Return the (X, Y) coordinate for the center point of the cell that contains the specified text.  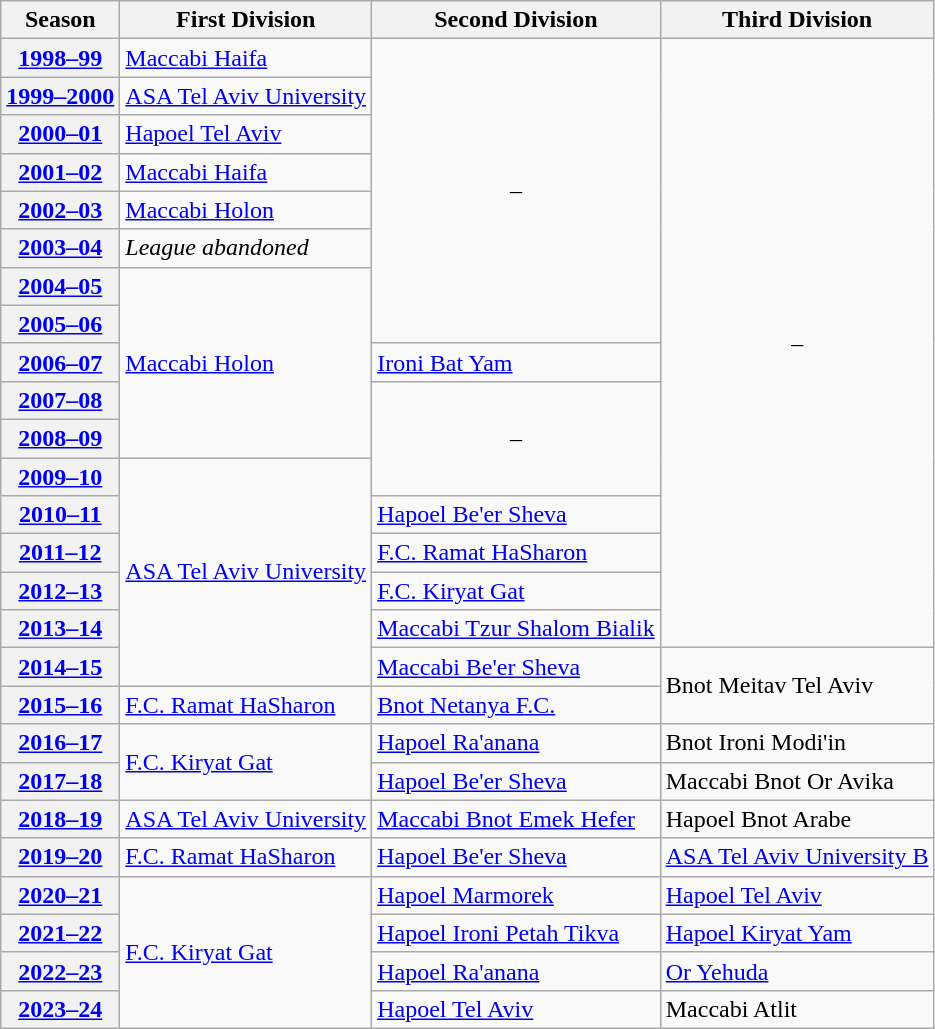
2008–09 (60, 438)
Maccabi Be'er Sheva (516, 667)
Ironi Bat Yam (516, 362)
League abandoned (246, 248)
Maccabi Atlit (797, 1009)
2009–10 (60, 477)
Bnot Netanya F.C. (516, 705)
2022–23 (60, 971)
2002–03 (60, 210)
Second Division (516, 20)
2015–16 (60, 705)
2013–14 (60, 629)
Maccabi Bnot Or Avika (797, 781)
2020–21 (60, 895)
2017–18 (60, 781)
Bnot Meitav Tel Aviv (797, 686)
Maccabi Tzur Shalom Bialik (516, 629)
2019–20 (60, 857)
Hapoel Ironi Petah Tikva (516, 933)
2007–08 (60, 400)
2003–04 (60, 248)
Hapoel Marmorek (516, 895)
2023–24 (60, 1009)
First Division (246, 20)
2014–15 (60, 667)
2018–19 (60, 819)
Hapoel Bnot Arabe (797, 819)
2000–01 (60, 134)
Or Yehuda (797, 971)
2010–11 (60, 515)
2005–06 (60, 324)
2011–12 (60, 553)
1999–2000 (60, 96)
Third Division (797, 20)
2021–22 (60, 933)
1998–99 (60, 58)
2016–17 (60, 743)
Bnot Ironi Modi'in (797, 743)
2001–02 (60, 172)
Maccabi Bnot Emek Hefer (516, 819)
Season (60, 20)
2012–13 (60, 591)
Hapoel Kiryat Yam (797, 933)
2006–07 (60, 362)
ASA Tel Aviv University B (797, 857)
2004–05 (60, 286)
